Return the (x, y) coordinate for the center point of the cell that contains the specified text.  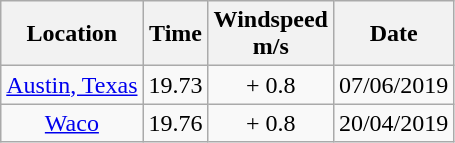
20/04/2019 (393, 123)
Waco (72, 123)
Date (393, 34)
Windspeedm/s (270, 34)
19.73 (176, 85)
19.76 (176, 123)
Time (176, 34)
Austin, Texas (72, 85)
07/06/2019 (393, 85)
Location (72, 34)
